Output the [X, Y] coordinate of the center of the cell containing the given text.  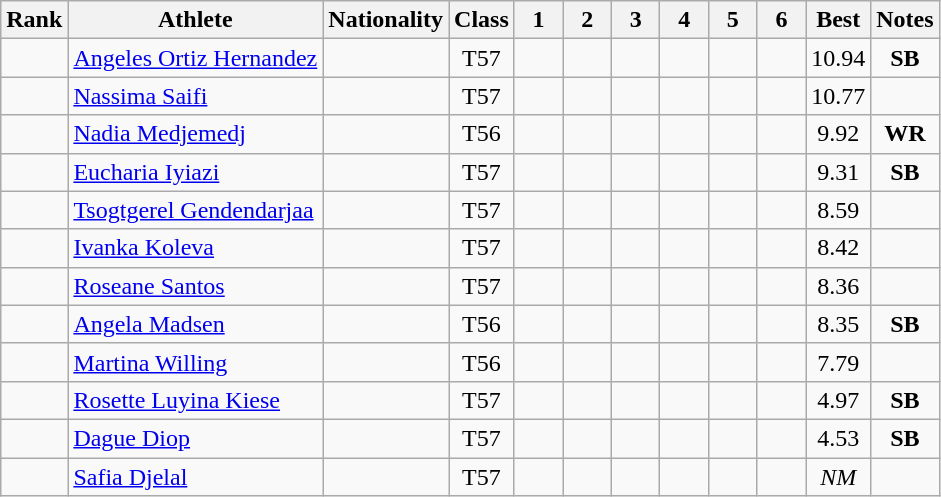
Tsogtgerel Gendendarjaa [196, 210]
Ivanka Koleva [196, 248]
9.92 [838, 134]
Eucharia Iyiazi [196, 172]
Safia Djelal [196, 477]
Rosette Luyina Kiese [196, 400]
Athlete [196, 20]
7.79 [838, 362]
Nadia Medjemedj [196, 134]
Nationality [386, 20]
1 [538, 20]
2 [588, 20]
Rank [34, 20]
5 [734, 20]
8.59 [838, 210]
3 [636, 20]
10.77 [838, 96]
8.42 [838, 248]
8.35 [838, 324]
Martina Willing [196, 362]
Angela Madsen [196, 324]
4.97 [838, 400]
WR [905, 134]
Nassima Saifi [196, 96]
Class [482, 20]
Dague Diop [196, 438]
9.31 [838, 172]
Roseane Santos [196, 286]
10.94 [838, 58]
Notes [905, 20]
4 [684, 20]
4.53 [838, 438]
6 [782, 20]
Best [838, 20]
Angeles Ortiz Hernandez [196, 58]
8.36 [838, 286]
NM [838, 477]
